Locate the cell with the specified text and output its (X, Y) center coordinate. 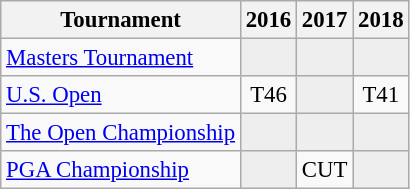
CUT (325, 170)
T46 (268, 95)
Masters Tournament (121, 58)
2018 (381, 20)
T41 (381, 95)
2016 (268, 20)
U.S. Open (121, 95)
2017 (325, 20)
PGA Championship (121, 170)
Tournament (121, 20)
The Open Championship (121, 133)
